Provide the (x, y) coordinate of the cell's center where the given text is located.  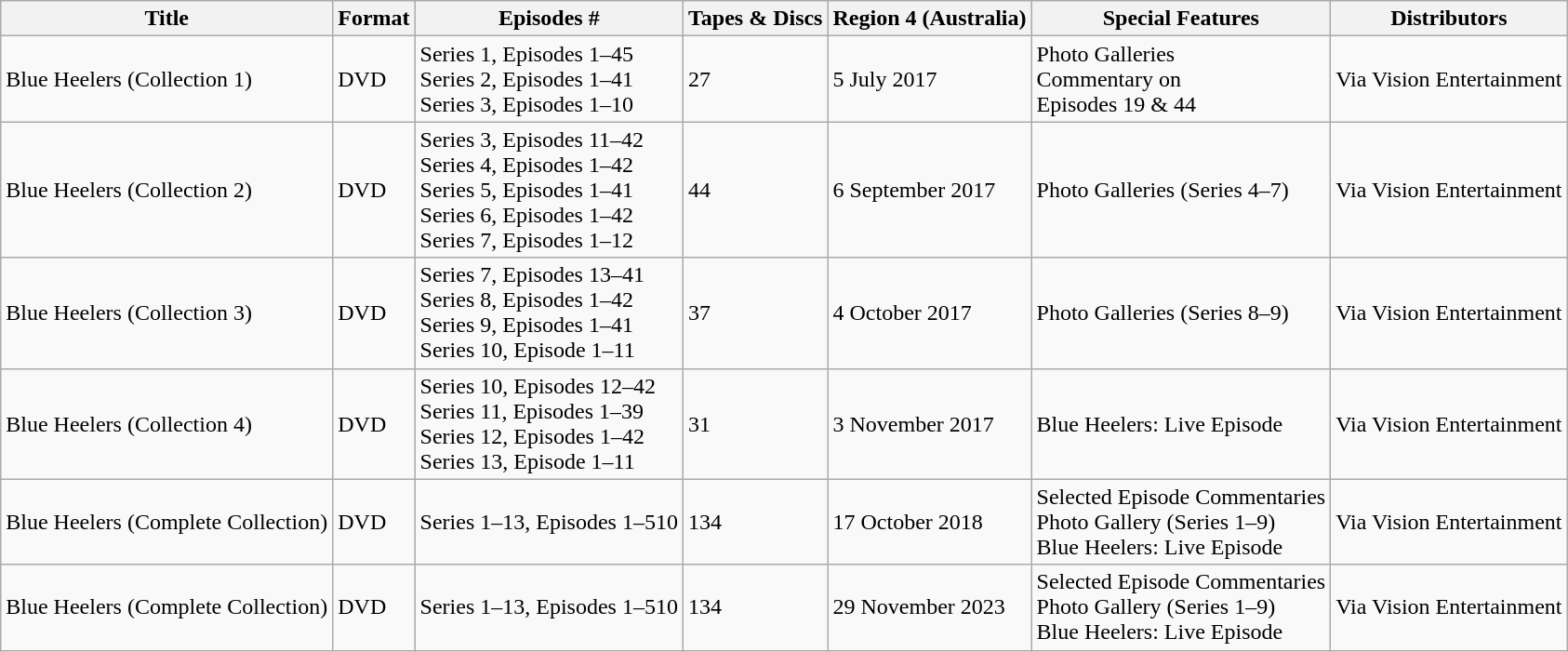
Blue Heelers: Live Episode (1181, 424)
Format (374, 19)
4 October 2017 (930, 313)
27 (755, 79)
Distributors (1449, 19)
5 July 2017 (930, 79)
3 November 2017 (930, 424)
Series 7, Episodes 13–41Series 8, Episodes 1–42Series 9, Episodes 1–41Series 10, Episode 1–11 (549, 313)
Photo Galleries (Series 8–9) (1181, 313)
Blue Heelers (Collection 3) (167, 313)
29 November 2023 (930, 607)
Blue Heelers (Collection 2) (167, 190)
31 (755, 424)
37 (755, 313)
Tapes & Discs (755, 19)
Series 1, Episodes 1–45Series 2, Episodes 1–41Series 3, Episodes 1–10 (549, 79)
6 September 2017 (930, 190)
Photo GalleriesCommentary onEpisodes 19 & 44 (1181, 79)
Blue Heelers (Collection 1) (167, 79)
Region 4 (Australia) (930, 19)
Episodes # (549, 19)
Special Features (1181, 19)
Series 3, Episodes 11–42Series 4, Episodes 1–42Series 5, Episodes 1–41Series 6, Episodes 1–42Series 7, Episodes 1–12 (549, 190)
Blue Heelers (Collection 4) (167, 424)
17 October 2018 (930, 522)
Series 10, Episodes 12–42Series 11, Episodes 1–39Series 12, Episodes 1–42Series 13, Episode 1–11 (549, 424)
Photo Galleries (Series 4–7) (1181, 190)
Title (167, 19)
44 (755, 190)
